Provide the [x, y] coordinate of the cell's center where the given text is located.  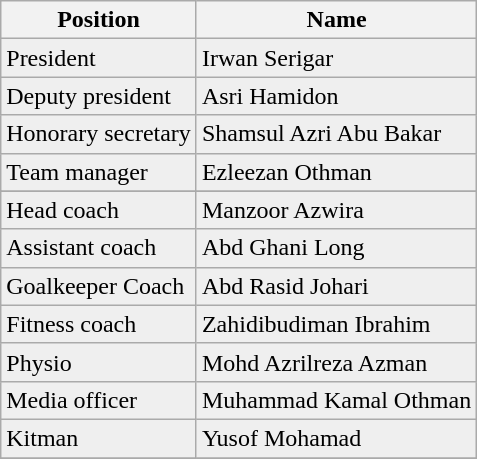
Asri Hamidon [336, 96]
Position [99, 20]
Goalkeeper Coach [99, 286]
Honorary secretary [99, 134]
Assistant coach [99, 248]
Media officer [99, 400]
Abd Ghani Long [336, 248]
Abd Rasid Johari [336, 286]
Name [336, 20]
Ezleezan Othman [336, 172]
Deputy president [99, 96]
Shamsul Azri Abu Bakar [336, 134]
Muhammad Kamal Othman [336, 400]
Team manager [99, 172]
Head coach [99, 210]
Physio [99, 362]
Zahidibudiman Ibrahim [336, 324]
Irwan Serigar [336, 58]
Mohd Azrilreza Azman [336, 362]
Kitman [99, 438]
Fitness coach [99, 324]
President [99, 58]
Yusof Mohamad [336, 438]
Manzoor Azwira [336, 210]
